Locate the cell with the specified text and output its (x, y) center coordinate. 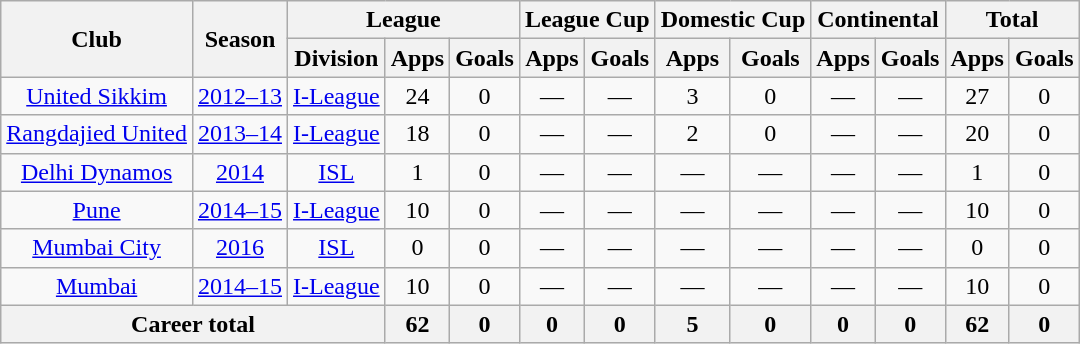
Rangdajied United (97, 134)
Delhi Dynamos (97, 172)
2012–13 (240, 96)
United Sikkim (97, 96)
3 (692, 96)
Mumbai City (97, 248)
Career total (193, 324)
Total (1012, 20)
Division (337, 58)
Continental (878, 20)
Club (97, 39)
Mumbai (97, 286)
2014 (240, 172)
League Cup (587, 20)
5 (692, 324)
League (404, 20)
Pune (97, 210)
Domestic Cup (733, 20)
2013–14 (240, 134)
27 (977, 96)
18 (417, 134)
24 (417, 96)
Season (240, 39)
2016 (240, 248)
20 (977, 134)
2 (692, 134)
